Scan for the cell matching the given text and deliver its [x, y] coordinate at center. 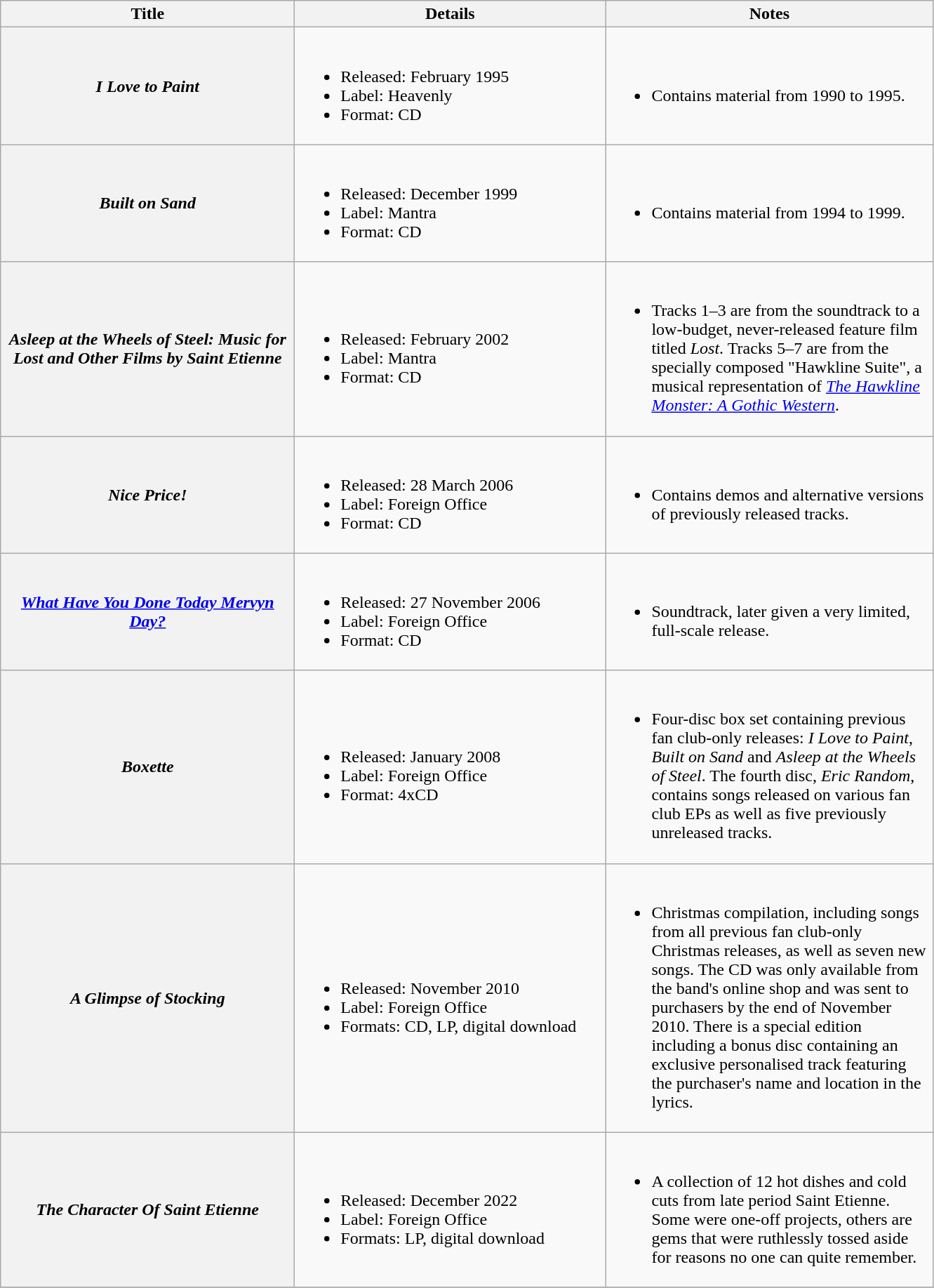
Details [451, 14]
Released: December 2022Label: Foreign OfficeFormats: LP, digital download [451, 1210]
Nice Price! [147, 494]
Released: January 2008Label: Foreign OfficeFormat: 4xCD [451, 766]
Released: December 1999Label: MantraFormat: CD [451, 204]
Boxette [147, 766]
The Character Of Saint Etienne [147, 1210]
Released: November 2010Label: Foreign OfficeFormats: CD, LP, digital download [451, 998]
Contains material from 1990 to 1995. [769, 86]
Contains material from 1994 to 1999. [769, 204]
Released: 28 March 2006Label: Foreign OfficeFormat: CD [451, 494]
Released: February 2002Label: MantraFormat: CD [451, 349]
Title [147, 14]
Contains demos and alternative versions of previously released tracks. [769, 494]
What Have You Done Today Mervyn Day? [147, 612]
Soundtrack, later given a very limited, full-scale release. [769, 612]
Asleep at the Wheels of Steel: Music for Lost and Other Films by Saint Etienne [147, 349]
Built on Sand [147, 204]
A Glimpse of Stocking [147, 998]
Notes [769, 14]
Released: 27 November 2006Label: Foreign OfficeFormat: CD [451, 612]
I Love to Paint [147, 86]
Released: February 1995Label: HeavenlyFormat: CD [451, 86]
